Scan for the cell matching the given text and deliver its [x, y] coordinate at center. 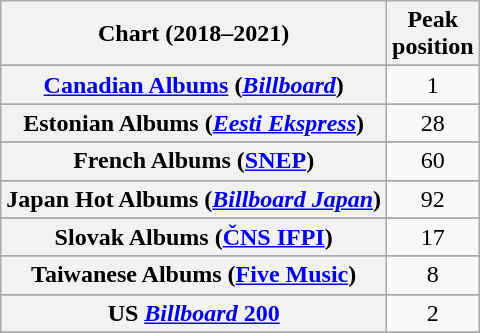
Japan Hot Albums (Billboard Japan) [194, 199]
17 [433, 237]
Taiwanese Albums (Five Music) [194, 275]
1 [433, 85]
8 [433, 275]
Slovak Albums (ČNS IFPI) [194, 237]
Chart (2018–2021) [194, 34]
28 [433, 123]
2 [433, 313]
92 [433, 199]
Peak position [433, 34]
US Billboard 200 [194, 313]
Canadian Albums (Billboard) [194, 85]
Estonian Albums (Eesti Ekspress) [194, 123]
60 [433, 161]
French Albums (SNEP) [194, 161]
